Return [X, Y] of the center of cell containing provided text 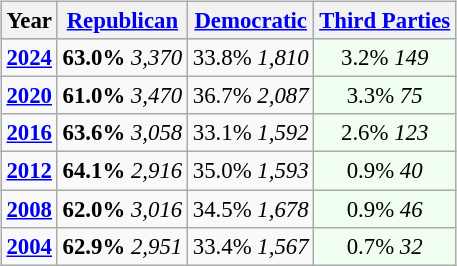
0.7% 32 [385, 246]
63.0% 3,370 [122, 58]
3.3% 75 [385, 96]
2.6% 123 [385, 133]
2008 [29, 209]
33.8% 1,810 [250, 58]
Third Parties [385, 21]
34.5% 1,678 [250, 209]
2016 [29, 133]
64.1% 2,916 [122, 171]
Republican [122, 21]
36.7% 2,087 [250, 96]
2012 [29, 171]
0.9% 46 [385, 209]
33.1% 1,592 [250, 133]
0.9% 40 [385, 171]
61.0% 3,470 [122, 96]
2020 [29, 96]
33.4% 1,567 [250, 246]
Democratic [250, 21]
35.0% 1,593 [250, 171]
62.0% 3,016 [122, 209]
2004 [29, 246]
3.2% 149 [385, 58]
2024 [29, 58]
Year [29, 21]
62.9% 2,951 [122, 246]
63.6% 3,058 [122, 133]
